Return [X, Y] of the center of cell containing provided text 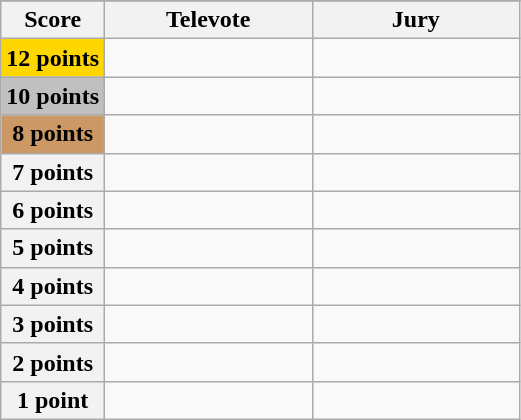
3 points [53, 324]
5 points [53, 248]
2 points [53, 362]
Televote [209, 20]
12 points [53, 58]
6 points [53, 210]
7 points [53, 172]
1 point [53, 400]
8 points [53, 134]
Score [53, 20]
10 points [53, 96]
4 points [53, 286]
Jury [416, 20]
